For the text-containing cell, return its midpoint in (X, Y) coordinate format. 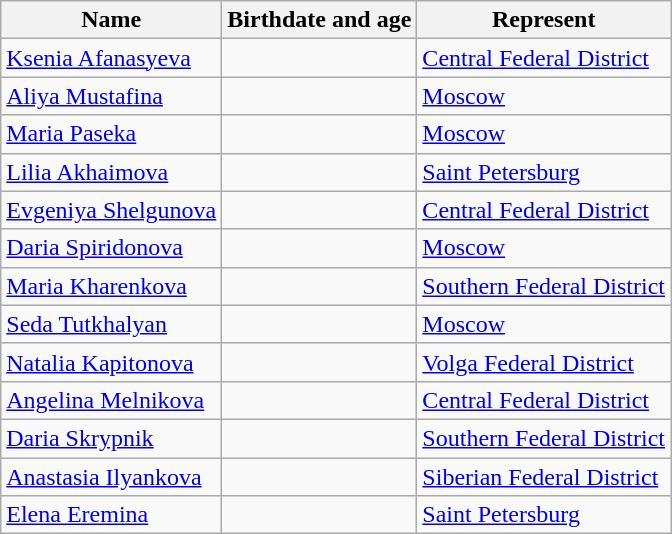
Lilia Akhaimova (112, 172)
Maria Kharenkova (112, 286)
Seda Tutkhalyan (112, 324)
Aliya Mustafina (112, 96)
Evgeniya Shelgunova (112, 210)
Daria Spiridonova (112, 248)
Name (112, 20)
Anastasia Ilyankova (112, 477)
Represent (544, 20)
Natalia Kapitonova (112, 362)
Volga Federal District (544, 362)
Siberian Federal District (544, 477)
Birthdate and age (320, 20)
Ksenia Afanasyeva (112, 58)
Maria Paseka (112, 134)
Elena Eremina (112, 515)
Angelina Melnikova (112, 400)
Daria Skrypnik (112, 438)
